Scan for the cell matching the given text and deliver its (x, y) coordinate at center. 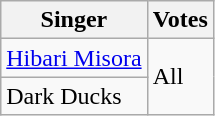
All (180, 77)
Singer (74, 20)
Dark Ducks (74, 96)
Hibari Misora (74, 58)
Votes (180, 20)
